Return [x, y] of the center of cell containing provided text 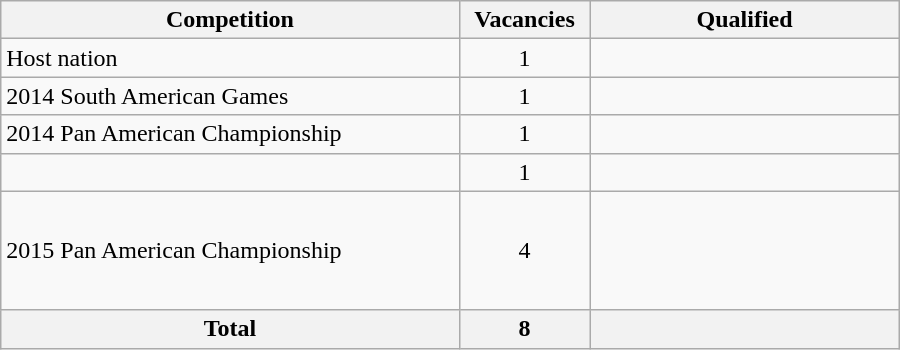
4 [524, 250]
Qualified [744, 20]
2015 Pan American Championship [230, 250]
8 [524, 329]
Total [230, 329]
Host nation [230, 58]
2014 Pan American Championship [230, 134]
Vacancies [524, 20]
Competition [230, 20]
2014 South American Games [230, 96]
